Identify which cell holds the provided text, then report its (x, y) central coordinate. 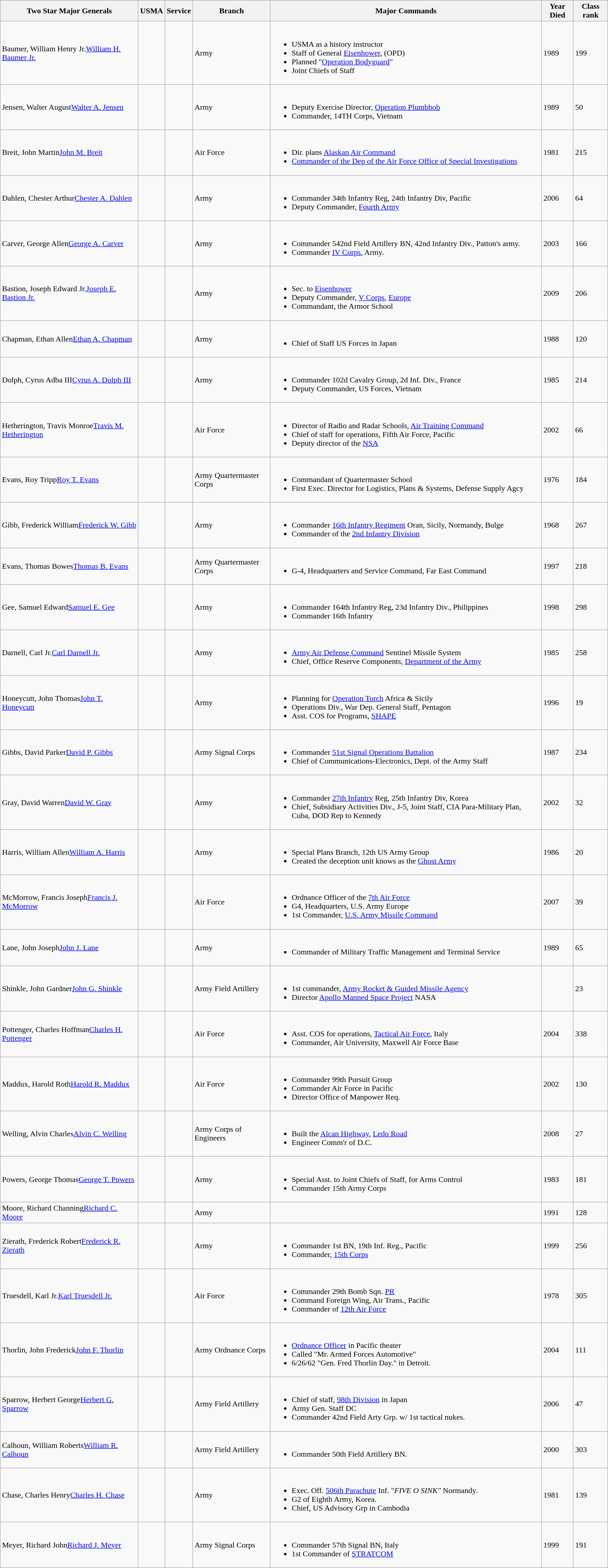
1997 (558, 566)
1988 (558, 339)
Hetherington, Travis MonroeTravis M. Hetherington (70, 430)
Gibb, Frederick WilliamFrederick W. Gibb (70, 525)
1968 (558, 525)
Gee, Samuel EdwardSamuel E. Gee (70, 607)
234 (590, 753)
1998 (558, 607)
Chief of Staff US Forces in Japan (406, 339)
139 (590, 1495)
Commander 99th Pursuit GroupCommander Air Force in PacificDirector Office of Manpower Req. (406, 1084)
Jensen, Walter AugustWalter A. Jensen (70, 107)
27 (590, 1134)
Year Died (558, 11)
120 (590, 339)
298 (590, 607)
303 (590, 1450)
64 (590, 198)
2003 (558, 243)
Shinkle, John GardnerJohn G. Shinkle (70, 989)
215 (590, 153)
2000 (558, 1450)
128 (590, 1212)
1983 (558, 1179)
Commander 1st BN, 19th Inf. Reg., PacificCommander, 15th Corps (406, 1246)
Gibbs, David ParkerDavid P. Gibbs (70, 753)
Asst. COS for operations, Tactical Air Force, ItalyCommander, Air University, Maxwell Air Force Base (406, 1034)
47 (590, 1404)
Bastion, Joseph Edward Jr.Joseph E. Bastion Jr. (70, 293)
Class rank (590, 11)
1991 (558, 1212)
USMA (152, 11)
Commander 16th Infantry Regiment Oran, Sicily, Normandy, BulgeCommander of the 2nd Infantry Division (406, 525)
338 (590, 1034)
2008 (558, 1134)
Evans, Roy TrippRoy T. Evans (70, 479)
Sparrow, Herbert GeorgeHerbert G. Sparrow (70, 1404)
Commander 57th Signal BN, Italy1st Commander of STRATCOM (406, 1545)
199 (590, 53)
Lane, John JosephJohn J. Lane (70, 947)
Commandant of Quartermaster SchoolFirst Exec. Director for Logistics, Plans & Systems, Defense Supply Agcy (406, 479)
218 (590, 566)
Branch (231, 11)
1st commander, Army Rocket & Guided Missile AgencyDirector Apollo Manned Space Project NASA (406, 989)
50 (590, 107)
Truesdell, Karl Jr.Karl Truesdell Jr. (70, 1296)
G-4, Headquarters and Service Command, Far East Command (406, 566)
32 (590, 803)
Commander 51st Signal Operations BattalionChief of Communications-Electronics, Dept. of the Army Staff (406, 753)
Director of Radio and Radar Schools, Air Training CommandChief of staff for operations, Fifth Air Force, PacificDeputy director of the NSA (406, 430)
181 (590, 1179)
Army Corps of Engineers (231, 1134)
Commander 34th Infantry Reg, 24th Infantry Div, PacificDeputy Commander, Fourth Army (406, 198)
Darnell, Carl Jr.Carl Darnell Jr. (70, 653)
1978 (558, 1296)
Calhoun, William RobertsWilliam R. Calhoun (70, 1450)
Sec. to EisenhowerDeputy Commander, V Corps, EuropeCommandant, the Armor School (406, 293)
Special Asst. to Joint Chiefs of Staff, for Arms ControlCommander 15th Army Corps (406, 1179)
111 (590, 1350)
191 (590, 1545)
Built the Alcan Highway, Ledo RoadEngineer Comm'r of D.C. (406, 1134)
Maddux, Harold RothHarold R. Maddux (70, 1084)
214 (590, 380)
Dahlen, Chester ArthurChester A. Dahlen (70, 198)
Evans, Thomas BowesThomas B. Evans (70, 566)
65 (590, 947)
USMA as a history instructorStaff of General Eisenhower, (OPD)Planned "Operation Bodyguard"Joint Chiefs of Staff (406, 53)
Pottenger, Charles HoffmanCharles H. Pottenger (70, 1034)
Gray, David WarrenDavid W. Gray (70, 803)
Breit, John MartinJohn M. Breit (70, 153)
184 (590, 479)
Harris, William AllenWilliam A. Harris (70, 852)
23 (590, 989)
130 (590, 1084)
Army Ordnance Corps (231, 1350)
Planning for Operation Torch Africa & SicilyOperations Div., War Dep. General Staff, PentagonAsst. COS for Programs, SHAPE (406, 703)
305 (590, 1296)
1996 (558, 703)
Commander 29th Bomb Sqn. PRCommand Foreign Wing, Air Trans., PacificCommander of 12th Air Force (406, 1296)
1986 (558, 852)
McMorrow, Francis JosephFrancis J. McMorrow (70, 902)
Two Star Major Generals (70, 11)
Chapman, Ethan AllenEthan A. Chapman (70, 339)
Deputy Exercise Director, Operation PlumbbobCommander, 14TH Corps, Vietnam (406, 107)
Commander of Military Traffic Management and Terminal Service (406, 947)
20 (590, 852)
2009 (558, 293)
Chase, Charles HenryCharles H. Chase (70, 1495)
Commander 102d Cavalry Group, 2d Inf. Div., FranceDeputy Commander, US Forces, Vietnam (406, 380)
19 (590, 703)
166 (590, 243)
Dolph, Cyrus Adba IIICyrus A. Dolph III (70, 380)
Chief of staff, 98th Division in JapanArmy Gen. Staff DCCommander 42nd Field Arty Grp. w/ 1st tactical nukes. (406, 1404)
1976 (558, 479)
Special Plans Branch, 12th US Army GroupCreated the deception unit knows as the Ghost Army (406, 852)
39 (590, 902)
Baumer, William Henry Jr.William H. Baumer Jr. (70, 53)
Commander 542nd Field Artillery BN, 42nd Infantry Div., Patton's army.Commander IV Corps, Army. (406, 243)
Meyer, Richard JohnRichard J. Meyer (70, 1545)
Carver, George AllenGeorge A. Carver (70, 243)
267 (590, 525)
256 (590, 1246)
1987 (558, 753)
Zierath, Frederick RobertFrederick R. Zierath (70, 1246)
Honeycutt, John ThomasJohn T. Honeycutt (70, 703)
Ordnance Officer in Pacific theaterCalled "Mr. Armed Forces Automotive"6/26/62 "Gen. Fred Thorlin Day." in Detroit. (406, 1350)
Army Air Defense Command Sentinel Missile SystemChief, Office Reserve Components, Department of the Army (406, 653)
Ordnance Officer of the 7th Air ForceG4, Headquarters, U.S. Army Europe1st Commander, U.S. Army Missile Command (406, 902)
Powers, George ThomasGeorge T. Powers (70, 1179)
Service (179, 11)
Commander 164th Infantry Reg, 23d Infantry Div., PhilippinesCommander 16th Infantry (406, 607)
258 (590, 653)
Commander 50th Field Artillery BN. (406, 1450)
Dir. plans Alaskan Air CommandCommander of the Dep of the Air Force Office of Special Investigations (406, 153)
Thorlin, John FrederickJohn F. Thorlin (70, 1350)
Major Commands (406, 11)
2007 (558, 902)
Moore, Richard ChanningRichard C. Moore (70, 1212)
66 (590, 430)
206 (590, 293)
Welling, Alvin CharlesAlvin C. Welling (70, 1134)
Exec. Off. 506th Parachute Inf. "FIVE O SINK" Normandy.G2 of Eighth Army, Korea.Chief, US Advisory Grp in Cambodia (406, 1495)
